Pinpoint the cell where the given text exists, returning its [x, y] midpoint coordinate. 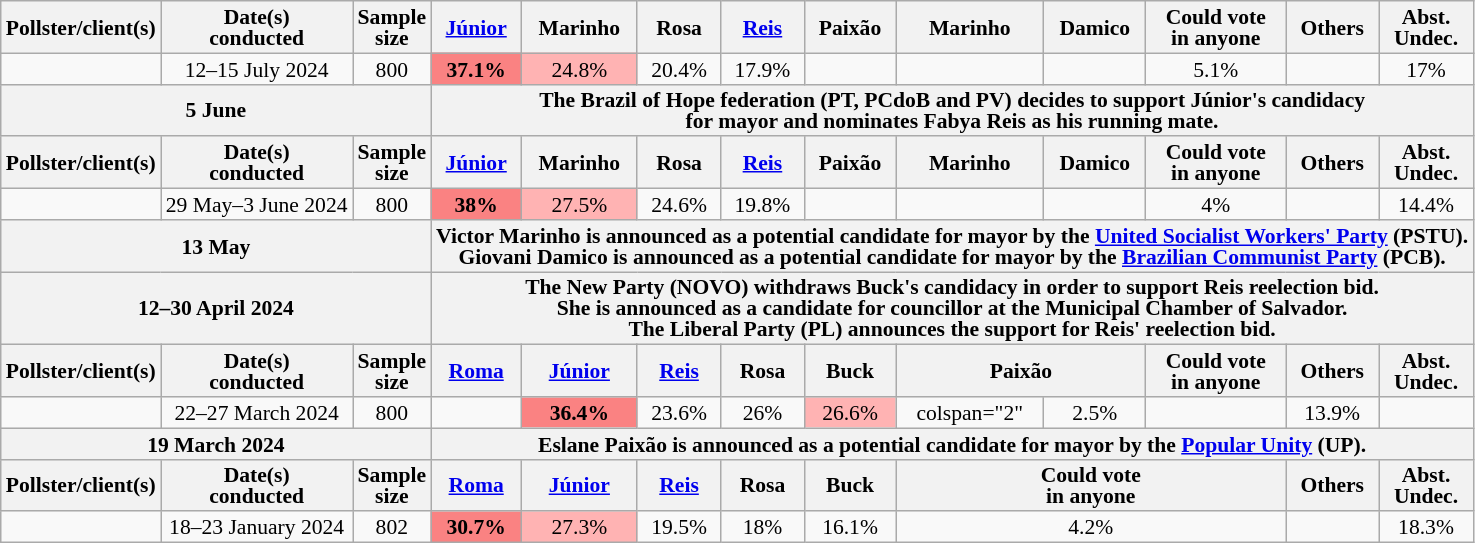
4% [1216, 204]
The Brazil of Hope federation (PT, PCdoB and PV) decides to support Júnior's candidacyfor mayor and nominates Fabya Reis as his running mate. [952, 110]
36.4% [579, 412]
24.8% [579, 68]
17% [1426, 68]
24.6% [678, 204]
16.1% [850, 528]
22–27 March 2024 [257, 412]
colspan="2" [970, 412]
4.2% [1091, 528]
26% [762, 412]
14.4% [1426, 204]
27.3% [579, 528]
18–23 January 2024 [257, 528]
26.6% [850, 412]
30.7% [476, 528]
18% [762, 528]
38% [476, 204]
29 May–3 June 2024 [257, 204]
2.5% [1095, 412]
5 June [216, 110]
23.6% [678, 412]
19.5% [678, 528]
5.1% [1216, 68]
20.4% [678, 68]
13 May [216, 246]
27.5% [579, 204]
13.9% [1332, 412]
802 [392, 528]
Eslane Paixão is announced as a potential candidate for mayor by the Popular Unity (UP). [952, 444]
18.3% [1426, 528]
12–30 April 2024 [216, 308]
19.8% [762, 204]
37.1% [476, 68]
17.9% [762, 68]
19 March 2024 [216, 444]
12–15 July 2024 [257, 68]
